Find where the given text appears and provide that cell's center as [x, y] coordinate. 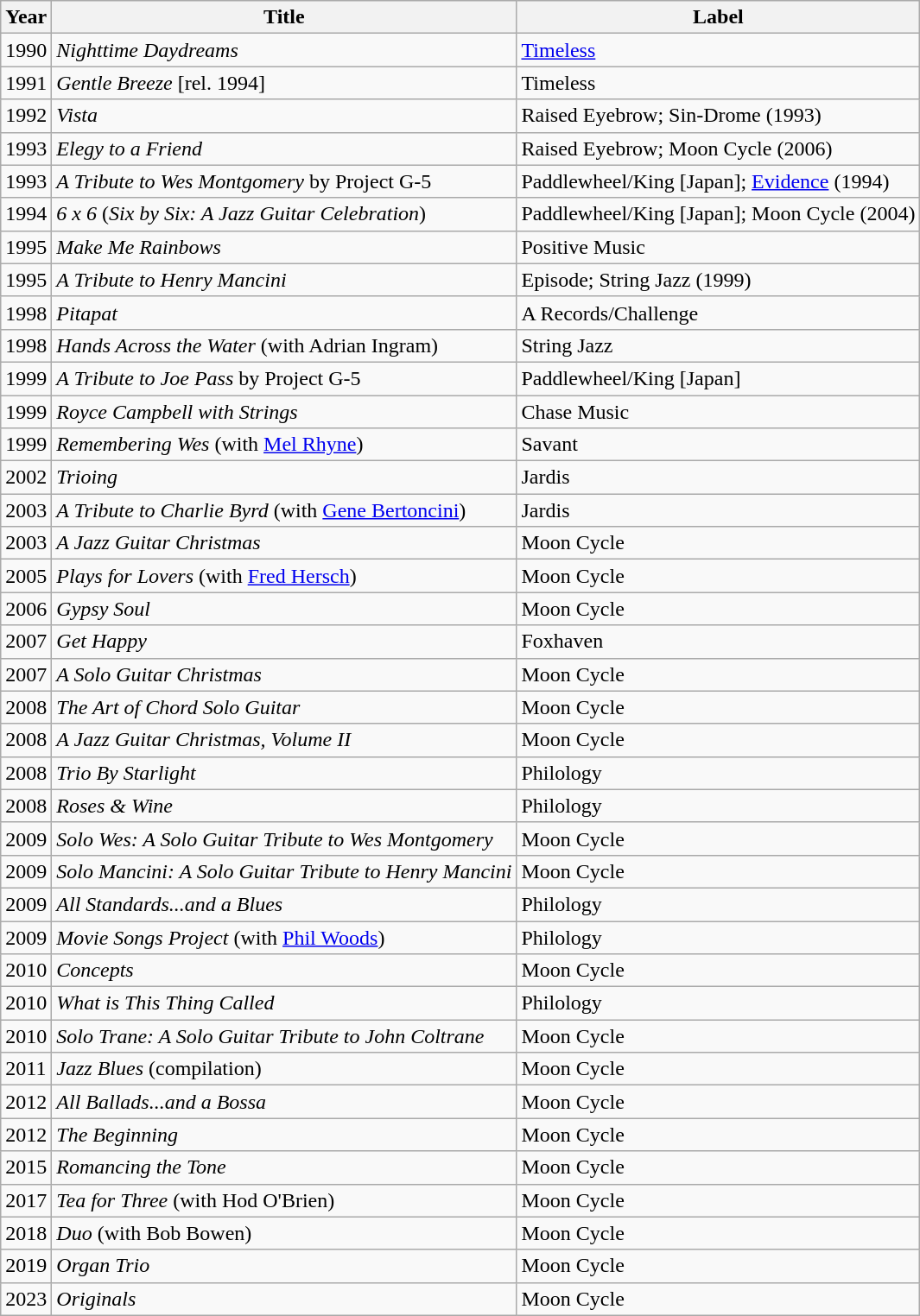
A Tribute to Charlie Byrd (with Gene Bertoncini) [284, 510]
Episode; String Jazz (1999) [719, 280]
Raised Eyebrow; Moon Cycle (2006) [719, 149]
A Solo Guitar Christmas [284, 674]
2019 [26, 1266]
Trio By Starlight [284, 773]
Romancing the Tone [284, 1167]
Label [719, 17]
Jazz Blues (compilation) [284, 1069]
A Tribute to Joe Pass by Project G-5 [284, 378]
2005 [26, 576]
Vista [284, 116]
A Records/Challenge [719, 313]
Remembering Wes (with Mel Rhyne) [284, 445]
1991 [26, 83]
Roses & Wine [284, 806]
Positive Music [719, 247]
Movie Songs Project (with Phil Woods) [284, 937]
2015 [26, 1167]
Make Me Rainbows [284, 247]
All Ballads...and a Bossa [284, 1102]
Duo (with Bob Bowen) [284, 1233]
6 x 6 (Six by Six: A Jazz Guitar Celebration) [284, 214]
Originals [284, 1299]
Tea for Three (with Hod O'Brien) [284, 1200]
Elegy to a Friend [284, 149]
Gypsy Soul [284, 609]
Year [26, 17]
1990 [26, 50]
The Art of Chord Solo Guitar [284, 707]
Title [284, 17]
1992 [26, 116]
Solo Trane: A Solo Guitar Tribute to John Coltrane [284, 1036]
2002 [26, 478]
A Jazz Guitar Christmas, Volume II [284, 740]
Paddlewheel/King [Japan]; Moon Cycle (2004) [719, 214]
Plays for Lovers (with Fred Hersch) [284, 576]
String Jazz [719, 345]
Raised Eyebrow; Sin-Drome (1993) [719, 116]
Nighttime Daydreams [284, 50]
2018 [26, 1233]
A Tribute to Henry Mancini [284, 280]
Savant [719, 445]
Hands Across the Water (with Adrian Ingram) [284, 345]
Gentle Breeze [rel. 1994] [284, 83]
Royce Campbell with Strings [284, 412]
Chase Music [719, 412]
Trioing [284, 478]
Get Happy [284, 642]
2011 [26, 1069]
Solo Wes: A Solo Guitar Tribute to Wes Montgomery [284, 838]
Paddlewheel/King [Japan] [719, 378]
Concepts [284, 971]
2017 [26, 1200]
2023 [26, 1299]
All Standards...and a Blues [284, 904]
A Tribute to Wes Montgomery by Project G-5 [284, 181]
2006 [26, 609]
Solo Mancini: A Solo Guitar Tribute to Henry Mancini [284, 871]
What is This Thing Called [284, 1003]
Paddlewheel/King [Japan]; Evidence (1994) [719, 181]
1994 [26, 214]
Foxhaven [719, 642]
A Jazz Guitar Christmas [284, 543]
Pitapat [284, 313]
Organ Trio [284, 1266]
The Beginning [284, 1135]
